Locate the cell with the specified text and output its (x, y) center coordinate. 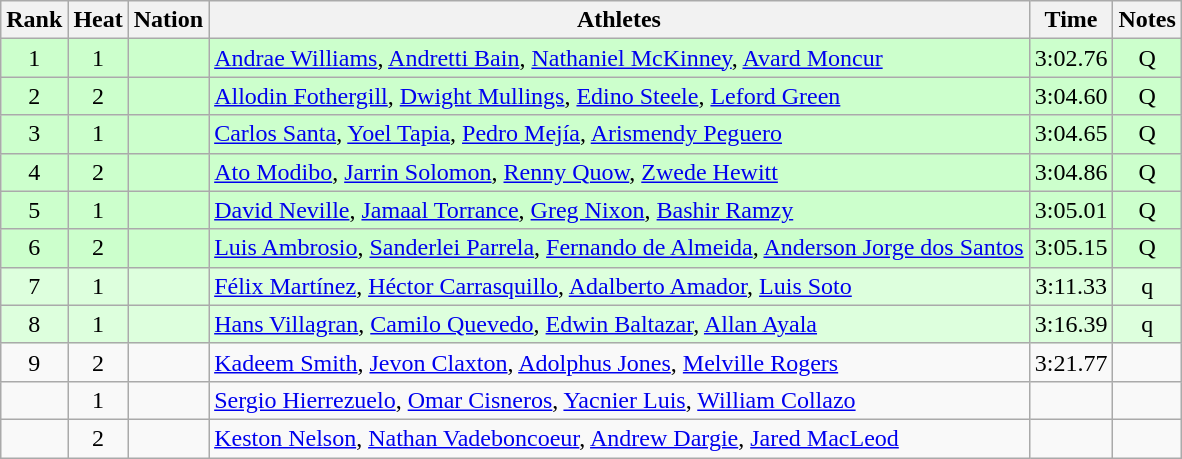
Sergio Hierrezuelo, Omar Cisneros, Yacnier Luis, William Collazo (620, 400)
3:04.86 (1071, 172)
Athletes (620, 20)
Allodin Fothergill, Dwight Mullings, Edino Steele, Leford Green (620, 96)
David Neville, Jamaal Torrance, Greg Nixon, Bashir Ramzy (620, 210)
3:04.65 (1071, 134)
5 (34, 210)
3:05.01 (1071, 210)
Heat (98, 20)
Andrae Williams, Andretti Bain, Nathaniel McKinney, Avard Moncur (620, 58)
Notes (1147, 20)
4 (34, 172)
6 (34, 248)
3:05.15 (1071, 248)
Ato Modibo, Jarrin Solomon, Renny Quow, Zwede Hewitt (620, 172)
Kadeem Smith, Jevon Claxton, Adolphus Jones, Melville Rogers (620, 362)
3:16.39 (1071, 324)
Félix Martínez, Héctor Carrasquillo, Adalberto Amador, Luis Soto (620, 286)
8 (34, 324)
Hans Villagran, Camilo Quevedo, Edwin Baltazar, Allan Ayala (620, 324)
9 (34, 362)
Nation (168, 20)
Carlos Santa, Yoel Tapia, Pedro Mejía, Arismendy Peguero (620, 134)
3:21.77 (1071, 362)
Rank (34, 20)
3:04.60 (1071, 96)
Time (1071, 20)
3 (34, 134)
Luis Ambrosio, Sanderlei Parrela, Fernando de Almeida, Anderson Jorge dos Santos (620, 248)
3:11.33 (1071, 286)
Keston Nelson, Nathan Vadeboncoeur, Andrew Dargie, Jared MacLeod (620, 438)
7 (34, 286)
3:02.76 (1071, 58)
